Locate the cell with the specified text and output its [X, Y] center coordinate. 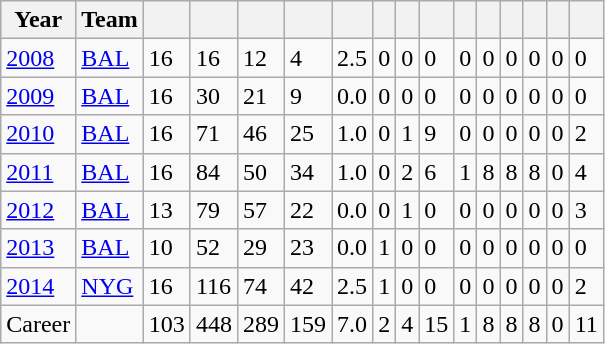
2010 [38, 134]
46 [260, 134]
23 [308, 248]
12 [260, 58]
57 [260, 210]
74 [260, 286]
448 [214, 324]
6 [436, 172]
Career [38, 324]
2014 [38, 286]
22 [308, 210]
42 [308, 286]
13 [166, 210]
7.0 [352, 324]
2011 [38, 172]
79 [214, 210]
25 [308, 134]
52 [214, 248]
289 [260, 324]
103 [166, 324]
50 [260, 172]
2009 [38, 96]
34 [308, 172]
2008 [38, 58]
2012 [38, 210]
30 [214, 96]
3 [586, 210]
84 [214, 172]
Team [110, 20]
71 [214, 134]
Year [38, 20]
21 [260, 96]
29 [260, 248]
159 [308, 324]
116 [214, 286]
15 [436, 324]
11 [586, 324]
2013 [38, 248]
NYG [110, 286]
10 [166, 248]
